Search for the cell housing the specified text and yield its [X, Y] center coordinate. 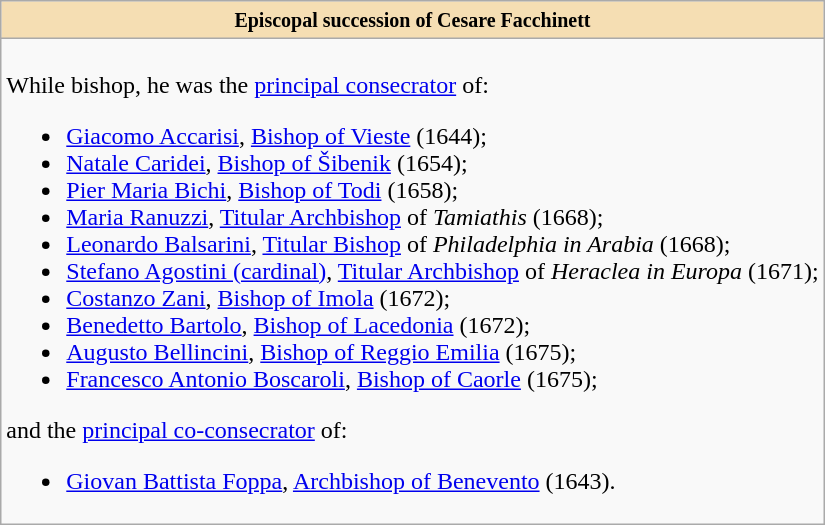
Episcopal succession of Cesare Facchinett [412, 20]
